Search for the cell housing the specified text and yield its (x, y) center coordinate. 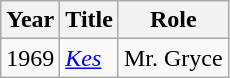
Title (90, 20)
Kes (90, 58)
1969 (30, 58)
Role (173, 20)
Mr. Gryce (173, 58)
Year (30, 20)
